Capture the cell that displays the provided text and extract its (x, y) central coordinate. 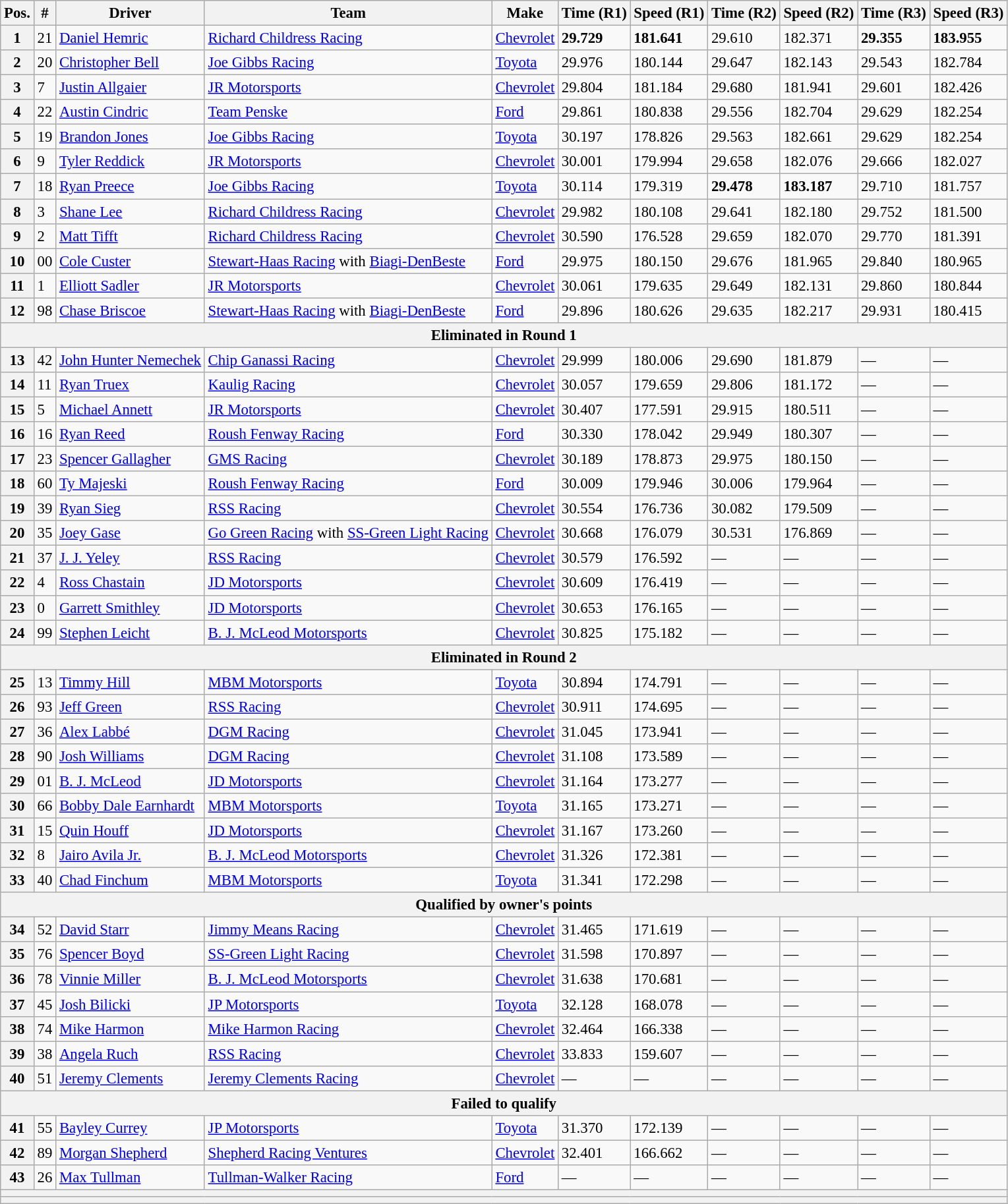
30.001 (595, 161)
Team (348, 13)
30.006 (744, 484)
Morgan Shepherd (131, 1153)
178.042 (669, 434)
29.976 (595, 63)
78 (45, 979)
30.554 (595, 509)
172.139 (669, 1128)
29.659 (744, 236)
181.172 (819, 385)
29.563 (744, 137)
182.076 (819, 161)
Qualified by owner's points (504, 905)
Eliminated in Round 1 (504, 335)
173.260 (669, 831)
Jimmy Means Racing (348, 930)
159.607 (669, 1054)
12 (17, 310)
181.391 (968, 236)
David Starr (131, 930)
31.326 (595, 855)
181.500 (968, 212)
Tullman-Walker Racing (348, 1178)
29.806 (744, 385)
43 (17, 1178)
174.791 (669, 682)
168.078 (669, 1004)
Josh Bilicki (131, 1004)
Chip Ganassi Racing (348, 360)
29.649 (744, 285)
60 (45, 484)
GMS Racing (348, 459)
Ryan Truex (131, 385)
180.006 (669, 360)
29.355 (894, 38)
Make (525, 13)
89 (45, 1153)
Max Tullman (131, 1178)
182.180 (819, 212)
31 (17, 831)
181.879 (819, 360)
Jeremy Clements Racing (348, 1078)
180.307 (819, 434)
Alex Labbé (131, 731)
31.598 (595, 955)
Bayley Currey (131, 1128)
Tyler Reddick (131, 161)
175.182 (669, 633)
166.338 (669, 1029)
Cole Custer (131, 261)
Shane Lee (131, 212)
182.371 (819, 38)
178.873 (669, 459)
66 (45, 806)
181.965 (819, 261)
182.217 (819, 310)
173.271 (669, 806)
76 (45, 955)
29.949 (744, 434)
93 (45, 707)
182.661 (819, 137)
176.592 (669, 558)
Time (R2) (744, 13)
99 (45, 633)
31.465 (595, 930)
29.840 (894, 261)
Austin Cindric (131, 112)
29.860 (894, 285)
Chase Briscoe (131, 310)
Time (R3) (894, 13)
176.419 (669, 583)
Ryan Preece (131, 186)
183.955 (968, 38)
179.635 (669, 285)
17 (17, 459)
30.825 (595, 633)
180.511 (819, 409)
Failed to qualify (504, 1103)
29.770 (894, 236)
Bobby Dale Earnhardt (131, 806)
Angela Ruch (131, 1054)
182.070 (819, 236)
30.894 (595, 682)
30.330 (595, 434)
John Hunter Nemechek (131, 360)
Timmy Hill (131, 682)
172.381 (669, 855)
29.658 (744, 161)
182.784 (968, 63)
177.591 (669, 409)
B. J. McLeod (131, 781)
179.319 (669, 186)
Ryan Reed (131, 434)
Matt Tifft (131, 236)
30.189 (595, 459)
31.045 (595, 731)
52 (45, 930)
181.941 (819, 88)
29.601 (894, 88)
Mike Harmon Racing (348, 1029)
Eliminated in Round 2 (504, 657)
31.167 (595, 831)
Jeremy Clements (131, 1078)
29.710 (894, 186)
176.528 (669, 236)
30.407 (595, 409)
Ryan Sieg (131, 509)
Spencer Gallagher (131, 459)
Ross Chastain (131, 583)
Ty Majeski (131, 484)
Driver (131, 13)
Speed (R2) (819, 13)
31.370 (595, 1128)
170.897 (669, 955)
181.184 (669, 88)
6 (17, 161)
Elliott Sadler (131, 285)
Shepherd Racing Ventures (348, 1153)
90 (45, 757)
31.638 (595, 979)
166.662 (669, 1153)
01 (45, 781)
Christopher Bell (131, 63)
29.931 (894, 310)
32.128 (595, 1004)
178.826 (669, 137)
173.941 (669, 731)
14 (17, 385)
181.641 (669, 38)
29.804 (595, 88)
Quin Houff (131, 831)
32.401 (595, 1153)
176.079 (669, 533)
Kaulig Racing (348, 385)
30.061 (595, 285)
29.752 (894, 212)
32.464 (595, 1029)
180.626 (669, 310)
41 (17, 1128)
29.641 (744, 212)
Speed (R3) (968, 13)
30.057 (595, 385)
33 (17, 880)
29.999 (595, 360)
29.666 (894, 161)
174.695 (669, 707)
24 (17, 633)
182.704 (819, 112)
180.965 (968, 261)
45 (45, 1004)
29.610 (744, 38)
31.165 (595, 806)
29.915 (744, 409)
30.653 (595, 608)
SS-Green Light Racing (348, 955)
J. J. Yeley (131, 558)
Vinnie Miller (131, 979)
Daniel Hemric (131, 38)
28 (17, 757)
179.946 (669, 484)
30.590 (595, 236)
29.861 (595, 112)
27 (17, 731)
182.131 (819, 285)
Jairo Avila Jr. (131, 855)
176.165 (669, 608)
31.164 (595, 781)
31.341 (595, 880)
30.082 (744, 509)
181.757 (968, 186)
Josh Williams (131, 757)
29 (17, 781)
30 (17, 806)
Time (R1) (595, 13)
180.844 (968, 285)
Jeff Green (131, 707)
55 (45, 1128)
180.838 (669, 112)
179.659 (669, 385)
30.579 (595, 558)
179.964 (819, 484)
173.277 (669, 781)
Chad Finchum (131, 880)
29.635 (744, 310)
Speed (R1) (669, 13)
180.144 (669, 63)
30.197 (595, 137)
# (45, 13)
29.729 (595, 38)
30.009 (595, 484)
32 (17, 855)
30.531 (744, 533)
176.736 (669, 509)
173.589 (669, 757)
34 (17, 930)
Stephen Leicht (131, 633)
180.415 (968, 310)
30.114 (595, 186)
179.994 (669, 161)
29.676 (744, 261)
176.869 (819, 533)
182.426 (968, 88)
Michael Annett (131, 409)
Pos. (17, 13)
29.680 (744, 88)
171.619 (669, 930)
182.143 (819, 63)
29.896 (595, 310)
98 (45, 310)
30.609 (595, 583)
00 (45, 261)
29.556 (744, 112)
33.833 (595, 1054)
172.298 (669, 880)
10 (17, 261)
30.911 (595, 707)
51 (45, 1078)
Garrett Smithley (131, 608)
29.543 (894, 63)
Mike Harmon (131, 1029)
29.982 (595, 212)
183.187 (819, 186)
30.668 (595, 533)
Justin Allgaier (131, 88)
29.478 (744, 186)
Spencer Boyd (131, 955)
0 (45, 608)
Joey Gase (131, 533)
179.509 (819, 509)
Team Penske (348, 112)
Go Green Racing with SS-Green Light Racing (348, 533)
31.108 (595, 757)
180.108 (669, 212)
74 (45, 1029)
170.681 (669, 979)
25 (17, 682)
182.027 (968, 161)
29.647 (744, 63)
29.690 (744, 360)
Brandon Jones (131, 137)
